Identify which cell holds the provided text, then report its (x, y) central coordinate. 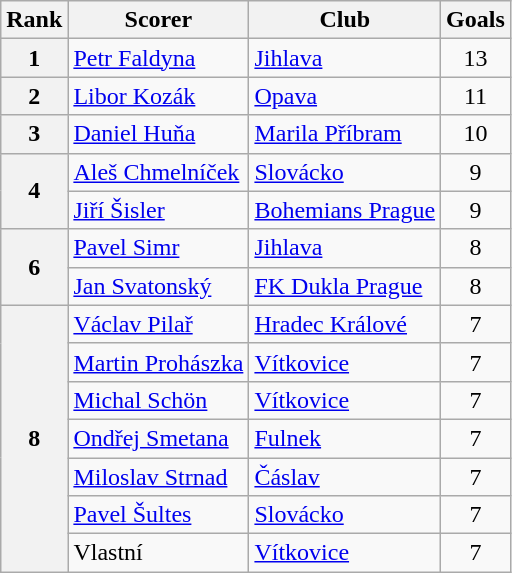
Ondřej Smetana (158, 438)
13 (476, 58)
FK Dukla Prague (345, 286)
Marila Příbram (345, 134)
Jiří Šisler (158, 210)
6 (34, 267)
Martin Prohászka (158, 362)
Daniel Huňa (158, 134)
Fulnek (345, 438)
1 (34, 58)
Čáslav (345, 477)
Libor Kozák (158, 96)
10 (476, 134)
Rank (34, 20)
Bohemians Prague (345, 210)
Hradec Králové (345, 324)
Jan Svatonský (158, 286)
Miloslav Strnad (158, 477)
Petr Faldyna (158, 58)
Pavel Šultes (158, 515)
Opava (345, 96)
3 (34, 134)
Pavel Simr (158, 248)
2 (34, 96)
Václav Pilař (158, 324)
Michal Schön (158, 400)
Vlastní (158, 553)
4 (34, 191)
Goals (476, 20)
11 (476, 96)
Aleš Chmelníček (158, 172)
Scorer (158, 20)
Club (345, 20)
